Return the [X, Y] coordinate for the center point of the cell that contains the specified text.  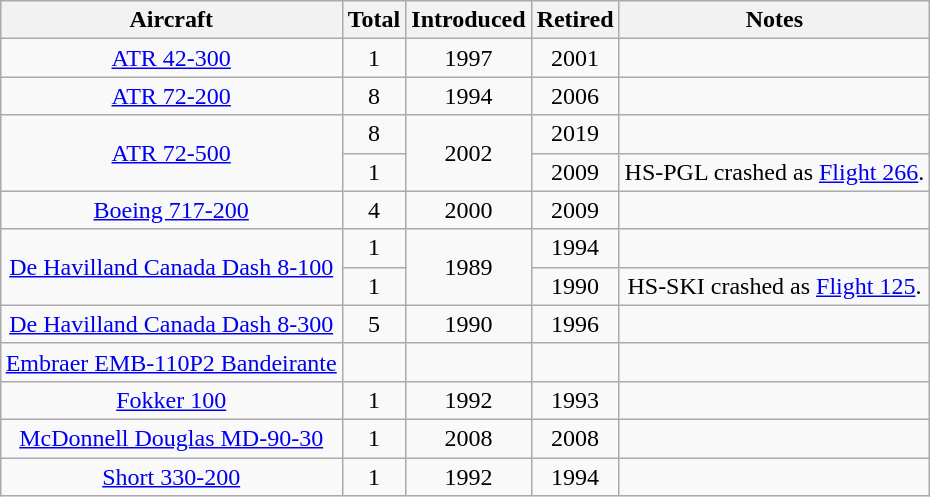
1993 [575, 400]
2000 [468, 210]
Boeing 717-200 [171, 210]
Notes [774, 20]
ATR 42-300 [171, 58]
Aircraft [171, 20]
5 [374, 324]
ATR 72-200 [171, 96]
De Havilland Canada Dash 8-300 [171, 324]
Total [374, 20]
4 [374, 210]
HS-SKI crashed as Flight 125. [774, 286]
Introduced [468, 20]
Retired [575, 20]
1997 [468, 58]
McDonnell Douglas MD-90-30 [171, 438]
ATR 72-500 [171, 153]
2019 [575, 134]
Embraer EMB-110P2 Bandeirante [171, 362]
2001 [575, 58]
1996 [575, 324]
Short 330-200 [171, 477]
Fokker 100 [171, 400]
HS-PGL crashed as Flight 266. [774, 172]
2002 [468, 153]
1989 [468, 267]
De Havilland Canada Dash 8-100 [171, 267]
2006 [575, 96]
